Determine the [x, y] coordinate at the center of the cell enclosing the given text.  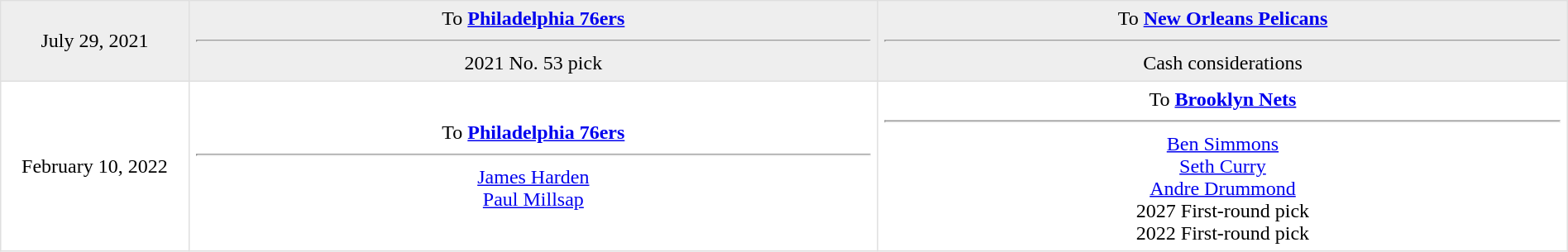
To Brooklyn NetsBen SimmonsSeth CurryAndre Drummond2027 First-round pick2022 First-round pick [1223, 166]
July 29, 2021 [94, 41]
To Philadelphia 76ersJames HardenPaul Millsap [533, 166]
To New Orleans PelicansCash considerations [1223, 41]
February 10, 2022 [94, 166]
To Philadelphia 76ers2021 No. 53 pick [533, 41]
